Locate the cell with the specified text and output its (X, Y) center coordinate. 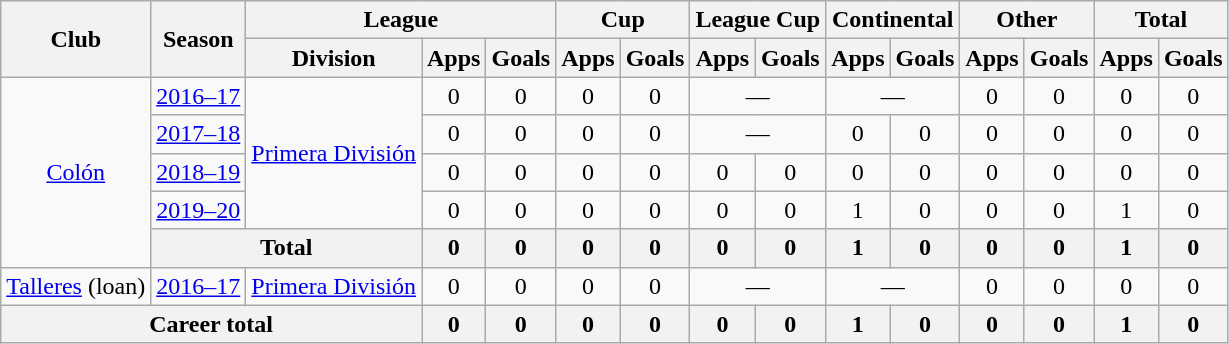
Club (76, 39)
Colón (76, 172)
2019–20 (198, 210)
Continental (893, 20)
Other (1027, 20)
Talleres (loan) (76, 286)
League (401, 20)
League Cup (758, 20)
Division (334, 58)
Career total (212, 324)
Cup (623, 20)
2017–18 (198, 134)
Season (198, 39)
2018–19 (198, 172)
